Search for the cell housing the specified text and yield its [x, y] center coordinate. 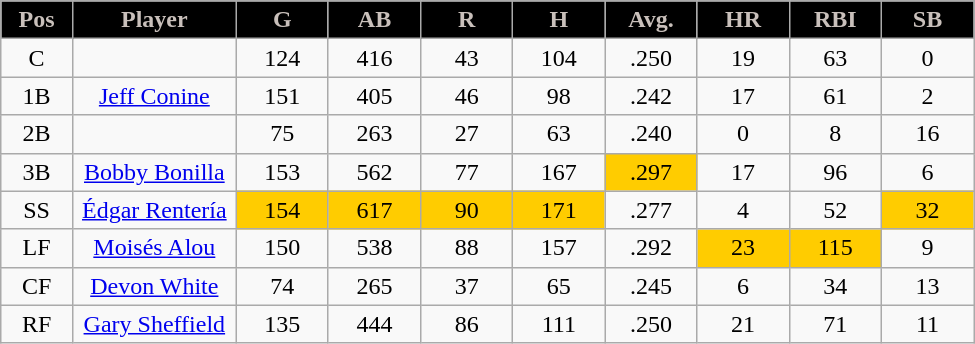
HR [743, 20]
1B [37, 96]
52 [835, 210]
Bobby Bonilla [154, 172]
R [467, 20]
.245 [651, 286]
C [37, 58]
416 [374, 58]
65 [559, 286]
11 [927, 324]
77 [467, 172]
32 [927, 210]
.277 [651, 210]
167 [559, 172]
19 [743, 58]
135 [282, 324]
G [282, 20]
27 [467, 134]
9 [927, 248]
Pos [37, 20]
Édgar Rentería [154, 210]
SB [927, 20]
.242 [651, 96]
538 [374, 248]
2 [927, 96]
Avg. [651, 20]
115 [835, 248]
562 [374, 172]
21 [743, 324]
H [559, 20]
23 [743, 248]
LF [37, 248]
Devon White [154, 286]
90 [467, 210]
265 [374, 286]
444 [374, 324]
.240 [651, 134]
37 [467, 286]
CF [37, 286]
.292 [651, 248]
157 [559, 248]
71 [835, 324]
150 [282, 248]
Player [154, 20]
13 [927, 286]
3B [37, 172]
617 [374, 210]
74 [282, 286]
86 [467, 324]
Gary Sheffield [154, 324]
RF [37, 324]
16 [927, 134]
111 [559, 324]
34 [835, 286]
Jeff Conine [154, 96]
46 [467, 96]
98 [559, 96]
88 [467, 248]
171 [559, 210]
8 [835, 134]
.297 [651, 172]
RBI [835, 20]
4 [743, 210]
263 [374, 134]
2B [37, 134]
104 [559, 58]
75 [282, 134]
43 [467, 58]
153 [282, 172]
Moisés Alou [154, 248]
61 [835, 96]
154 [282, 210]
151 [282, 96]
96 [835, 172]
405 [374, 96]
AB [374, 20]
124 [282, 58]
SS [37, 210]
